Find where the given text appears and provide that cell's center as (x, y) coordinate. 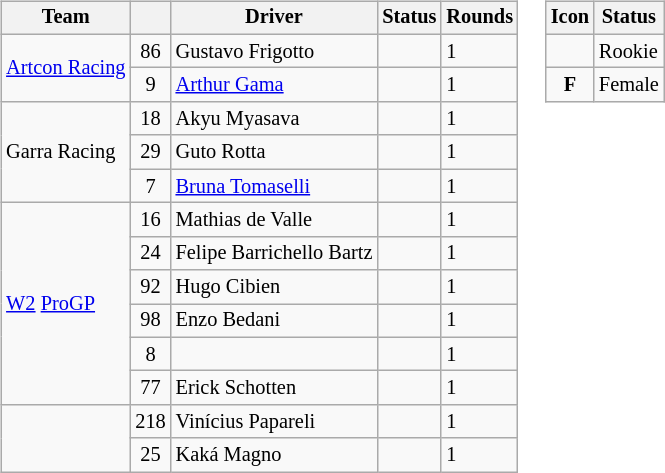
16 (150, 220)
7 (150, 186)
Akyu Myasava (274, 119)
98 (150, 321)
W2 ProGP (66, 304)
Arthur Gama (274, 85)
Gustavo Frigotto (274, 51)
Female (629, 85)
Felipe Barrichello Bartz (274, 253)
8 (150, 354)
Rounds (480, 18)
Garra Racing (66, 152)
29 (150, 152)
Enzo Bedani (274, 321)
218 (150, 422)
77 (150, 388)
Erick Schotten (274, 388)
Driver (274, 18)
92 (150, 287)
Vinícius Papareli (274, 422)
25 (150, 455)
Icon (570, 18)
18 (150, 119)
9 (150, 85)
24 (150, 253)
Guto Rotta (274, 152)
Hugo Cibien (274, 287)
F (570, 85)
Bruna Tomaselli (274, 186)
Team (66, 18)
86 (150, 51)
Mathias de Valle (274, 220)
Kaká Magno (274, 455)
Artcon Racing (66, 68)
Rookie (629, 51)
